Detect which cell encompasses the target text, then output its [x, y] center coordinate. 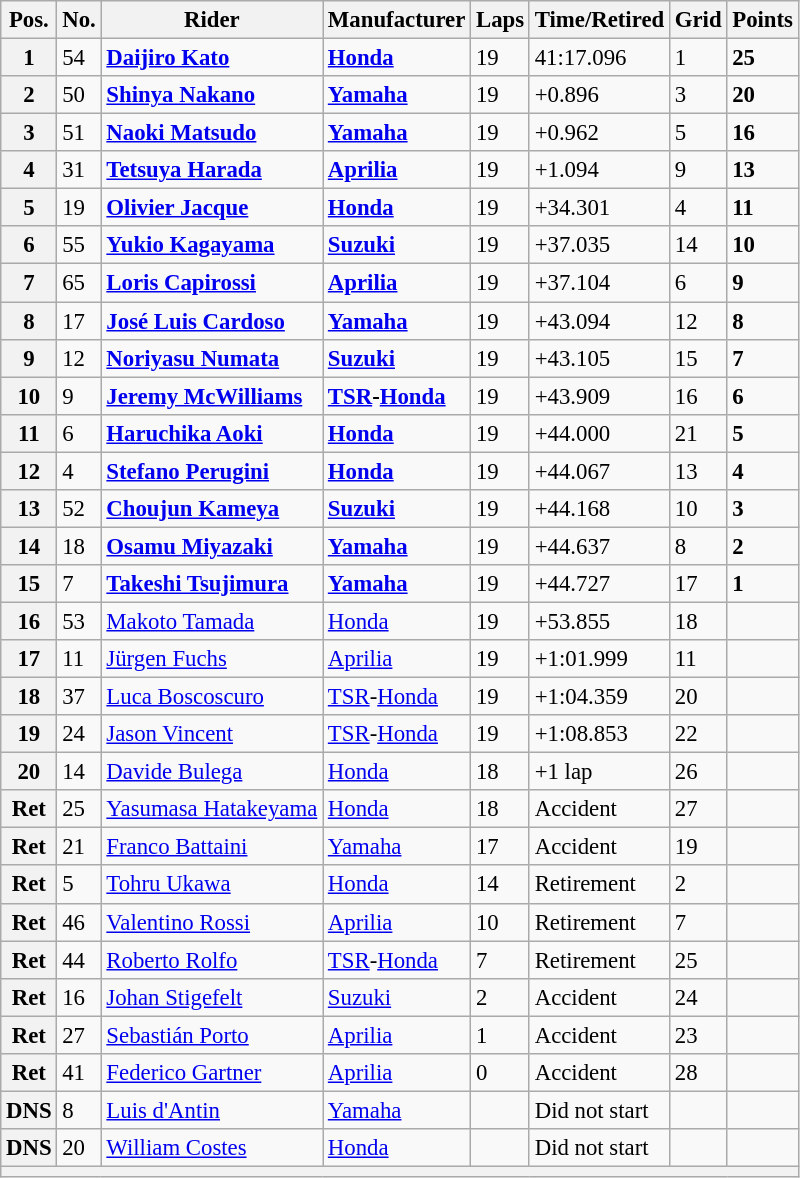
23 [698, 1035]
52 [79, 509]
41 [79, 1073]
51 [79, 133]
Davide Bulega [212, 772]
Pos. [29, 20]
41:17.096 [599, 58]
Stefano Perugini [212, 471]
44 [79, 960]
+1:08.853 [599, 734]
+44.168 [599, 509]
Noriyasu Numata [212, 358]
Jason Vincent [212, 734]
53 [79, 621]
Luis d'Antin [212, 1110]
Sebastián Porto [212, 1035]
Roberto Rolfo [212, 960]
65 [79, 283]
+0.896 [599, 95]
Daijiro Kato [212, 58]
+44.067 [599, 471]
54 [79, 58]
No. [79, 20]
+1:04.359 [599, 697]
+37.104 [599, 283]
Olivier Jacque [212, 208]
Manufacturer [397, 20]
Makoto Tamada [212, 621]
+37.035 [599, 245]
+0.962 [599, 133]
Naoki Matsudo [212, 133]
50 [79, 95]
+44.637 [599, 546]
37 [79, 697]
Luca Boscoscuro [212, 697]
José Luis Cardoso [212, 321]
Haruchika Aoki [212, 433]
Points [762, 20]
+1.094 [599, 170]
Tohru Ukawa [212, 885]
Choujun Kameya [212, 509]
+44.727 [599, 584]
22 [698, 734]
28 [698, 1073]
Johan Stigefelt [212, 997]
Federico Gartner [212, 1073]
+43.094 [599, 321]
Jürgen Fuchs [212, 659]
+44.000 [599, 433]
Valentino Rossi [212, 922]
+34.301 [599, 208]
31 [79, 170]
Yukio Kagayama [212, 245]
+43.909 [599, 396]
26 [698, 772]
Yasumasa Hatakeyama [212, 809]
Time/Retired [599, 20]
Osamu Miyazaki [212, 546]
Laps [500, 20]
0 [500, 1073]
+53.855 [599, 621]
Loris Capirossi [212, 283]
46 [79, 922]
Shinya Nakano [212, 95]
Jeremy McWilliams [212, 396]
+43.105 [599, 358]
Grid [698, 20]
Rider [212, 20]
Franco Battaini [212, 847]
+1 lap [599, 772]
William Costes [212, 1148]
55 [79, 245]
Takeshi Tsujimura [212, 584]
Tetsuya Harada [212, 170]
+1:01.999 [599, 659]
